From the cell containing the given text, extract its center point as (x, y) coordinate. 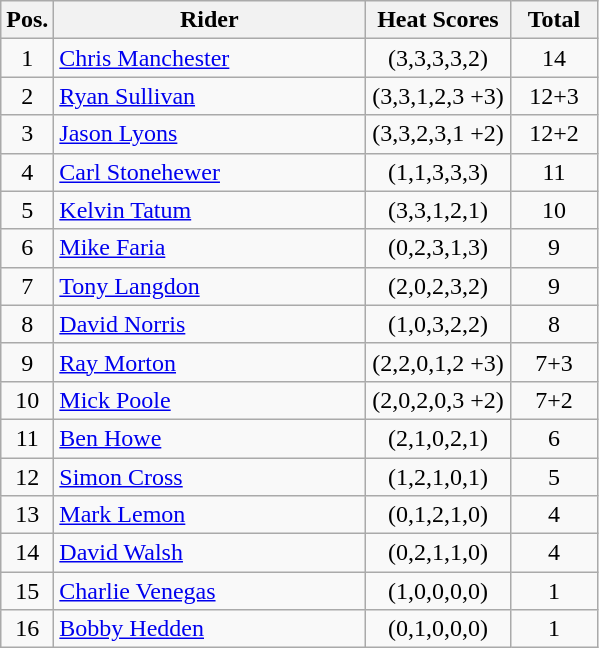
15 (28, 591)
Chris Manchester (210, 58)
(3,3,1,2,1) (438, 210)
2 (28, 96)
13 (28, 515)
7+2 (554, 400)
Kelvin Tatum (210, 210)
Tony Langdon (210, 286)
12+2 (554, 134)
Mike Faria (210, 248)
(0,2,3,1,3) (438, 248)
(1,0,3,2,2) (438, 324)
Pos. (28, 20)
Mick Poole (210, 400)
Simon Cross (210, 477)
Mark Lemon (210, 515)
Total (554, 20)
Jason Lyons (210, 134)
7+3 (554, 362)
Ben Howe (210, 438)
(2,1,0,2,1) (438, 438)
Ryan Sullivan (210, 96)
(2,0,2,0,3 +2) (438, 400)
David Walsh (210, 553)
(2,0,2,3,2) (438, 286)
(3,3,2,3,1 +2) (438, 134)
(0,1,2,1,0) (438, 515)
16 (28, 629)
(1,1,3,3,3) (438, 172)
12 (28, 477)
Heat Scores (438, 20)
(1,2,1,0,1) (438, 477)
Carl Stonehewer (210, 172)
Charlie Venegas (210, 591)
12+3 (554, 96)
(1,0,0,0,0) (438, 591)
3 (28, 134)
(2,2,0,1,2 +3) (438, 362)
David Norris (210, 324)
(0,2,1,1,0) (438, 553)
7 (28, 286)
(0,1,0,0,0) (438, 629)
Bobby Hedden (210, 629)
(3,3,3,3,2) (438, 58)
Rider (210, 20)
(3,3,1,2,3 +3) (438, 96)
Ray Morton (210, 362)
